Find where the given text appears and provide that cell's center as (X, Y) coordinate. 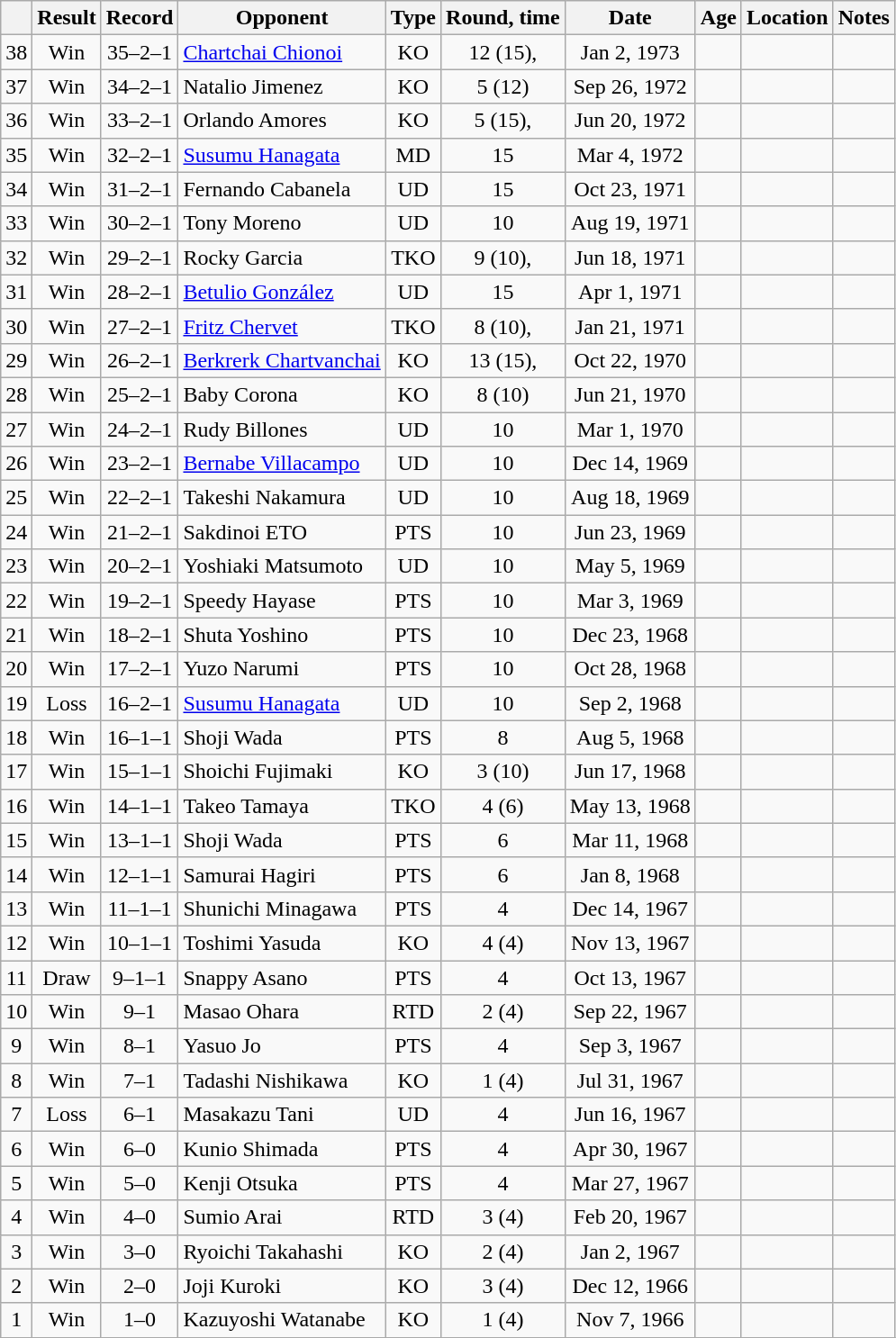
9 (16, 1046)
18–2–1 (140, 635)
Round, time (503, 18)
Shoichi Fujimaki (282, 772)
5 (15), (503, 121)
Berkrerk Chartvanchai (282, 360)
Sep 2, 1968 (630, 703)
Record (140, 18)
Yasuo Jo (282, 1046)
9–1 (140, 1012)
12 (16, 943)
Opponent (282, 18)
Jun 16, 1967 (630, 1115)
Oct 28, 1968 (630, 669)
32–2–1 (140, 155)
Aug 18, 1969 (630, 498)
16–1–1 (140, 737)
Aug 5, 1968 (630, 737)
38 (16, 52)
35–2–1 (140, 52)
Toshimi Yasuda (282, 943)
May 13, 1968 (630, 806)
Dec 14, 1967 (630, 909)
23–2–1 (140, 464)
Rocky Garcia (282, 258)
Date (630, 18)
13 (15), (503, 360)
Sep 22, 1967 (630, 1012)
Jun 23, 1969 (630, 532)
Jul 31, 1967 (630, 1080)
1–0 (140, 1320)
Jun 20, 1972 (630, 121)
27–2–1 (140, 326)
31–2–1 (140, 189)
13–1–1 (140, 840)
Natalio Jimenez (282, 86)
17 (16, 772)
27 (16, 429)
Ryoichi Takahashi (282, 1252)
Mar 1, 1970 (630, 429)
Kazuyoshi Watanabe (282, 1320)
17–2–1 (140, 669)
Masakazu Tani (282, 1115)
5 (12) (503, 86)
Baby Corona (282, 394)
13 (16, 909)
Samurai Hagiri (282, 874)
16–2–1 (140, 703)
25–2–1 (140, 394)
14 (16, 874)
22 (16, 601)
6–1 (140, 1115)
24–2–1 (140, 429)
Mar 4, 1972 (630, 155)
Betulio González (282, 292)
Speedy Hayase (282, 601)
Oct 13, 1967 (630, 977)
8 (10) (503, 394)
7–1 (140, 1080)
24 (16, 532)
Draw (67, 977)
Mar 27, 1967 (630, 1183)
34–2–1 (140, 86)
Shunichi Minagawa (282, 909)
Jan 2, 1973 (630, 52)
Aug 19, 1971 (630, 223)
12–1–1 (140, 874)
Dec 23, 1968 (630, 635)
7 (16, 1115)
Jan 8, 1968 (630, 874)
11 (16, 977)
Sep 3, 1967 (630, 1046)
10–1–1 (140, 943)
8–1 (140, 1046)
9 (10), (503, 258)
26–2–1 (140, 360)
Kenji Otsuka (282, 1183)
30–2–1 (140, 223)
Oct 23, 1971 (630, 189)
Mar 3, 1969 (630, 601)
2–0 (140, 1286)
Joji Kuroki (282, 1286)
May 5, 1969 (630, 566)
29–2–1 (140, 258)
20–2–1 (140, 566)
4–0 (140, 1217)
16 (16, 806)
Jun 17, 1968 (630, 772)
9–1–1 (140, 977)
25 (16, 498)
23 (16, 566)
Kunio Shimada (282, 1149)
Yuzo Narumi (282, 669)
31 (16, 292)
21–2–1 (140, 532)
28–2–1 (140, 292)
Jan 2, 1967 (630, 1252)
Sep 26, 1972 (630, 86)
Jun 21, 1970 (630, 394)
26 (16, 464)
30 (16, 326)
37 (16, 86)
4 (4) (503, 943)
Nov 13, 1967 (630, 943)
Feb 20, 1967 (630, 1217)
Sumio Arai (282, 1217)
3 (10) (503, 772)
34 (16, 189)
32 (16, 258)
Dec 14, 1969 (630, 464)
1 (16, 1320)
Type (412, 18)
19–2–1 (140, 601)
2 (16, 1286)
Takeshi Nakamura (282, 498)
Snappy Asano (282, 977)
Takeo Tamaya (282, 806)
Orlando Amores (282, 121)
Yoshiaki Matsumoto (282, 566)
Jan 21, 1971 (630, 326)
Apr 1, 1971 (630, 292)
Nov 7, 1966 (630, 1320)
Tony Moreno (282, 223)
35 (16, 155)
Rudy Billones (282, 429)
8 (10), (503, 326)
4 (6) (503, 806)
Sakdinoi ETO (282, 532)
MD (412, 155)
12 (15), (503, 52)
5 (16, 1183)
33–2–1 (140, 121)
Age (719, 18)
15–1–1 (140, 772)
Dec 12, 1966 (630, 1286)
5–0 (140, 1183)
29 (16, 360)
Masao Ohara (282, 1012)
Chartchai Chionoi (282, 52)
11–1–1 (140, 909)
Fernando Cabanela (282, 189)
6–0 (140, 1149)
28 (16, 394)
20 (16, 669)
Notes (864, 18)
Tadashi Nishikawa (282, 1080)
Mar 11, 1968 (630, 840)
Result (67, 18)
18 (16, 737)
14–1–1 (140, 806)
Fritz Chervet (282, 326)
19 (16, 703)
Bernabe Villacampo (282, 464)
Shuta Yoshino (282, 635)
3–0 (140, 1252)
Location (787, 18)
22–2–1 (140, 498)
Jun 18, 1971 (630, 258)
21 (16, 635)
33 (16, 223)
3 (16, 1252)
36 (16, 121)
Oct 22, 1970 (630, 360)
Apr 30, 1967 (630, 1149)
